Pinpoint the cell where the given text exists, returning its [x, y] midpoint coordinate. 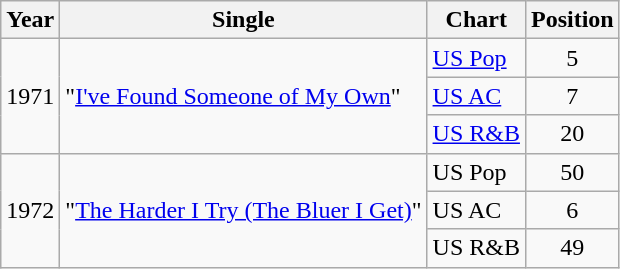
6 [572, 210]
50 [572, 172]
1971 [30, 96]
"I've Found Someone of My Own" [244, 96]
49 [572, 248]
"The Harder I Try (The Bluer I Get)" [244, 210]
5 [572, 58]
1972 [30, 210]
Year [30, 20]
7 [572, 96]
Position [572, 20]
Chart [476, 20]
20 [572, 134]
Single [244, 20]
